Find where the given text appears and provide that cell's center as [X, Y] coordinate. 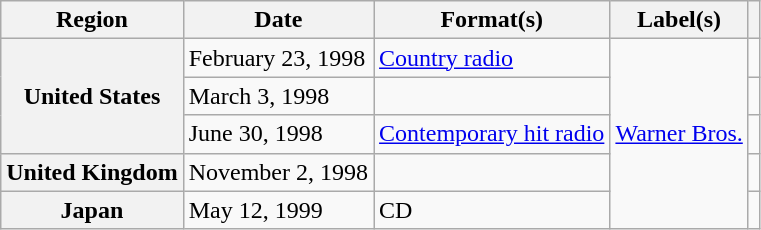
March 3, 1998 [278, 96]
Region [92, 20]
Country radio [492, 58]
Warner Bros. [679, 134]
United States [92, 96]
CD [492, 210]
United Kingdom [92, 172]
Format(s) [492, 20]
November 2, 1998 [278, 172]
May 12, 1999 [278, 210]
June 30, 1998 [278, 134]
Label(s) [679, 20]
Date [278, 20]
Contemporary hit radio [492, 134]
Japan [92, 210]
February 23, 1998 [278, 58]
